Output the (X, Y) coordinate of the center of the cell containing the given text.  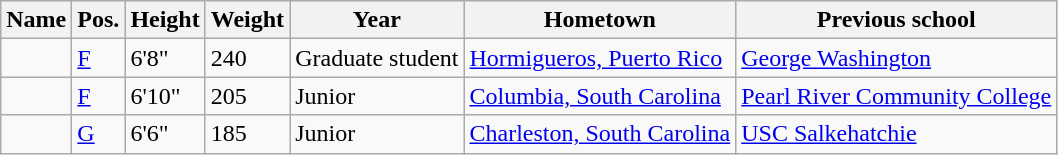
Previous school (896, 20)
Hormigueros, Puerto Rico (600, 58)
George Washington (896, 58)
Year (377, 20)
6'6" (165, 134)
205 (247, 96)
Columbia, South Carolina (600, 96)
Name (36, 20)
Height (165, 20)
185 (247, 134)
6'10" (165, 96)
Pearl River Community College (896, 96)
Charleston, South Carolina (600, 134)
G (98, 134)
Weight (247, 20)
240 (247, 58)
6'8" (165, 58)
Hometown (600, 20)
Graduate student (377, 58)
USC Salkehatchie (896, 134)
Pos. (98, 20)
